Detect which cell encompasses the target text, then output its (x, y) center coordinate. 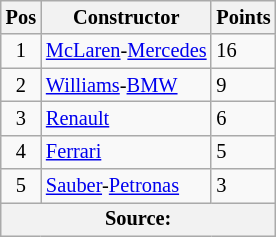
1 (21, 51)
Renault (126, 118)
McLaren-Mercedes (126, 51)
Ferrari (126, 152)
4 (21, 152)
16 (243, 51)
Williams-BMW (126, 85)
6 (243, 118)
2 (21, 85)
Pos (21, 17)
Constructor (126, 17)
Source: (138, 219)
Sauber-Petronas (126, 186)
Points (243, 17)
9 (243, 85)
